From the cell containing the given text, extract its center point as (x, y) coordinate. 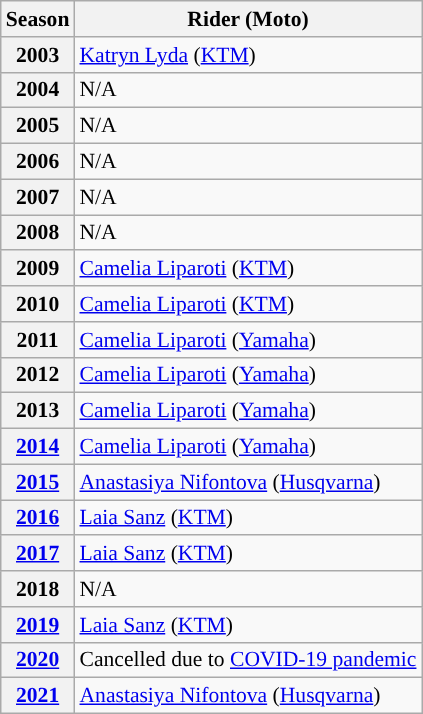
2011 (38, 340)
Season (38, 19)
Cancelled due to COVID-19 pandemic (248, 660)
2015 (38, 482)
2017 (38, 554)
2009 (38, 269)
2019 (38, 625)
2021 (38, 696)
2020 (38, 660)
2013 (38, 411)
2004 (38, 90)
2006 (38, 162)
Katryn Lyda (KTM) (248, 55)
2010 (38, 304)
2005 (38, 126)
Rider (Moto) (248, 19)
2014 (38, 447)
2018 (38, 589)
2007 (38, 197)
2016 (38, 518)
2008 (38, 233)
2003 (38, 55)
2012 (38, 375)
